Provide the [X, Y] coordinate of the cell's center where the given text is located.  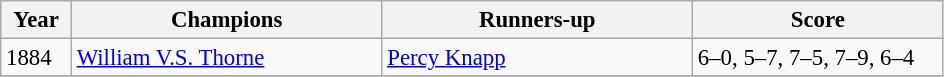
Score [818, 20]
Champions [226, 20]
Percy Knapp [538, 58]
William V.S. Thorne [226, 58]
6–0, 5–7, 7–5, 7–9, 6–4 [818, 58]
Year [36, 20]
Runners-up [538, 20]
1884 [36, 58]
